Return [X, Y] of the center of cell containing provided text 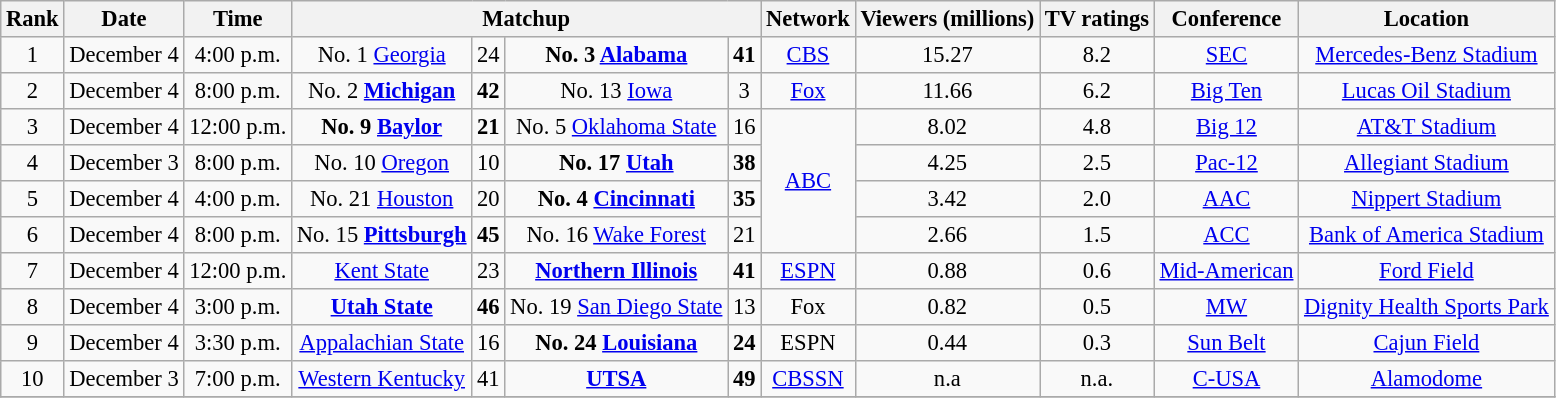
1.5 [1098, 235]
Allegiant Stadium [1426, 163]
C-USA [1226, 379]
4 [32, 163]
0.44 [947, 343]
4.25 [947, 163]
No. 1 Georgia [382, 55]
5 [32, 199]
Sun Belt [1226, 343]
Big Ten [1226, 91]
Lucas Oil Stadium [1426, 91]
No. 3 Alabama [616, 55]
AT&T Stadium [1426, 127]
8.02 [947, 127]
ABC [808, 181]
8.2 [1098, 55]
n.a [947, 379]
0.3 [1098, 343]
No. 10 Oregon [382, 163]
38 [744, 163]
Time [238, 19]
0.5 [1098, 307]
6 [32, 235]
n.a. [1098, 379]
Rank [32, 19]
Western Kentucky [382, 379]
MW [1226, 307]
Appalachian State [382, 343]
Viewers (millions) [947, 19]
No. 21 Houston [382, 199]
ACC [1226, 235]
46 [488, 307]
Conference [1226, 19]
Mid-American [1226, 271]
AAC [1226, 199]
No. 13 Iowa [616, 91]
No. 17 Utah [616, 163]
2.5 [1098, 163]
Date [124, 19]
Bank of America Stadium [1426, 235]
8 [32, 307]
Ford Field [1426, 271]
Location [1426, 19]
15.27 [947, 55]
No. 19 San Diego State [616, 307]
Cajun Field [1426, 343]
No. 5 Oklahoma State [616, 127]
No. 2 Michigan [382, 91]
2.66 [947, 235]
13 [744, 307]
No. 4 Cincinnati [616, 199]
45 [488, 235]
No. 9 Baylor [382, 127]
No. 15 Pittsburgh [382, 235]
0.6 [1098, 271]
1 [32, 55]
No. 16 Wake Forest [616, 235]
7:00 p.m. [238, 379]
Network [808, 19]
9 [32, 343]
No. 24 Louisiana [616, 343]
3:30 p.m. [238, 343]
Alamodome [1426, 379]
49 [744, 379]
Pac-12 [1226, 163]
Dignity Health Sports Park [1426, 307]
3:00 p.m. [238, 307]
Mercedes-Benz Stadium [1426, 55]
UTSA [616, 379]
3.42 [947, 199]
2.0 [1098, 199]
0.82 [947, 307]
Utah State [382, 307]
2 [32, 91]
20 [488, 199]
42 [488, 91]
CBSSN [808, 379]
11.66 [947, 91]
Northern Illinois [616, 271]
Nippert Stadium [1426, 199]
4.8 [1098, 127]
Kent State [382, 271]
6.2 [1098, 91]
23 [488, 271]
Big 12 [1226, 127]
TV ratings [1098, 19]
7 [32, 271]
Matchup [526, 19]
0.88 [947, 271]
SEC [1226, 55]
35 [744, 199]
CBS [808, 55]
